For the text-containing cell, return its midpoint in [X, Y] coordinate format. 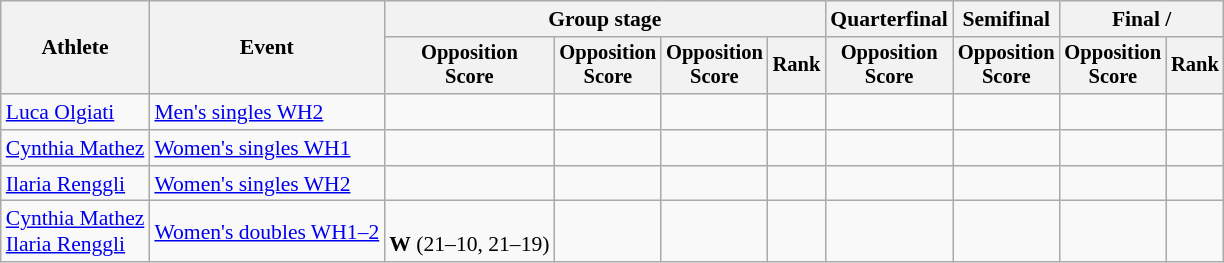
Group stage [604, 19]
Women's singles WH1 [266, 148]
Final / [1142, 19]
Quarterfinal [889, 19]
W (21–10, 21–19) [469, 232]
Luca Olgiati [76, 112]
Ilaria Renggli [76, 184]
Cynthia MathezIlaria Renggli [76, 232]
Women's doubles WH1–2 [266, 232]
Cynthia Mathez [76, 148]
Women's singles WH2 [266, 184]
Semifinal [1006, 19]
Event [266, 48]
Men's singles WH2 [266, 112]
Athlete [76, 48]
